For the text-containing cell, return its midpoint in (X, Y) coordinate format. 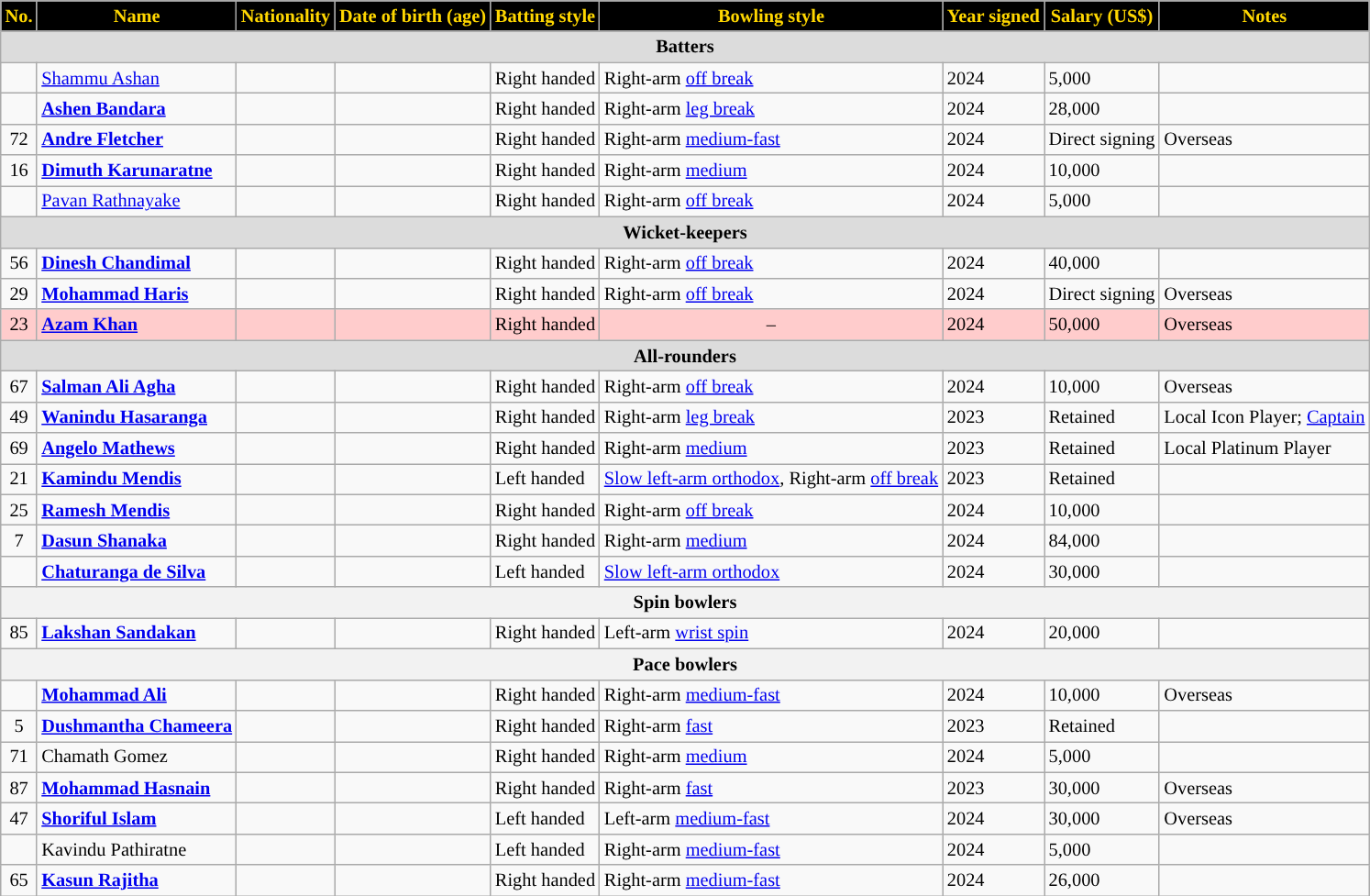
Salary (US$) (1102, 16)
Left-arm wrist spin (771, 633)
16 (19, 171)
65 (19, 880)
50,000 (1102, 325)
Shoriful Islam (137, 818)
20,000 (1102, 633)
Local Icon Player; Captain (1264, 417)
Mohammad Hasnain (137, 788)
Azam Khan (137, 325)
Angelo Mathews (137, 448)
Shammu Ashan (137, 78)
84,000 (1102, 540)
28,000 (1102, 108)
29 (19, 293)
Bowling style (771, 16)
Year signed (994, 16)
67 (19, 386)
Kasun Rajitha (137, 880)
Dinesh Chandimal (137, 263)
23 (19, 325)
71 (19, 757)
Spin bowlers (685, 603)
Chamath Gomez (137, 757)
Chaturanga de Silva (137, 571)
Notes (1264, 16)
Slow left-arm orthodox (771, 571)
Dushmantha Chameera (137, 725)
Salman Ali Agha (137, 386)
85 (19, 633)
Dasun Shanaka (137, 540)
– (771, 325)
Kamindu Mendis (137, 479)
72 (19, 139)
Left-arm medium-fast (771, 818)
Batters (685, 47)
25 (19, 510)
47 (19, 818)
Nationality (286, 16)
No. (19, 16)
Slow left-arm orthodox, Right-arm off break (771, 479)
Pace bowlers (685, 664)
All-rounders (685, 356)
56 (19, 263)
Ramesh Mendis (137, 510)
Wicket-keepers (685, 232)
Wanindu Hasaranga (137, 417)
7 (19, 540)
69 (19, 448)
Name (137, 16)
Pavan Rathnayake (137, 201)
Date of birth (age) (413, 16)
Dimuth Karunaratne (137, 171)
Kavindu Pathiratne (137, 849)
Ashen Bandara (137, 108)
Batting style (545, 16)
Lakshan Sandakan (137, 633)
5 (19, 725)
Mohammad Haris (137, 293)
49 (19, 417)
21 (19, 479)
Local Platinum Player (1264, 448)
40,000 (1102, 263)
26,000 (1102, 880)
Mohammad Ali (137, 695)
Andre Fletcher (137, 139)
87 (19, 788)
